Pinpoint the cell where the given text exists, returning its [x, y] midpoint coordinate. 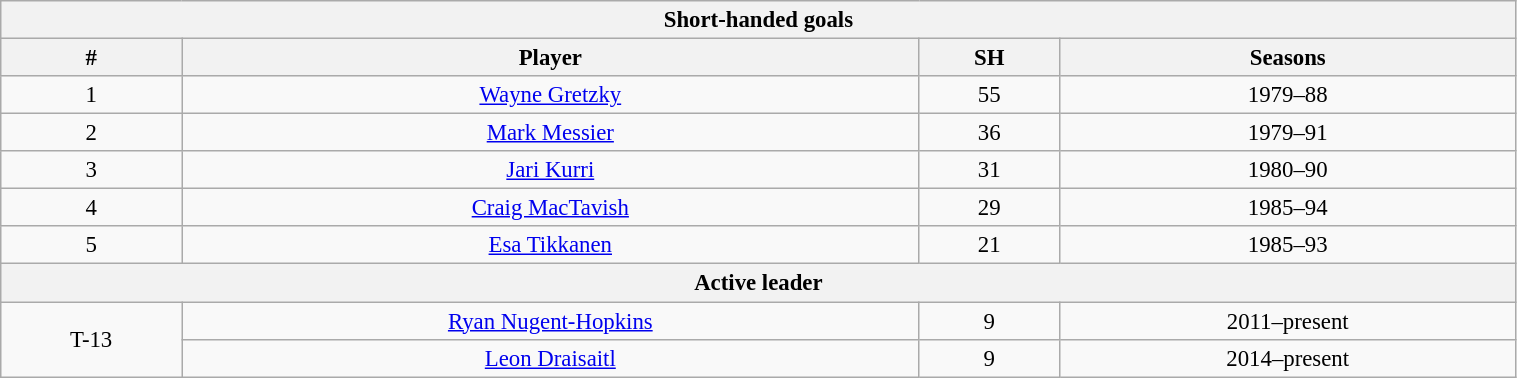
Jari Kurri [550, 170]
2 [92, 133]
Leon Draisaitl [550, 358]
1985–94 [1288, 208]
29 [989, 208]
Ryan Nugent-Hopkins [550, 321]
1980–90 [1288, 170]
Esa Tikkanen [550, 245]
T-13 [92, 340]
3 [92, 170]
1979–91 [1288, 133]
1985–93 [1288, 245]
SH [989, 58]
5 [92, 245]
2011–present [1288, 321]
55 [989, 95]
Short-handed goals [758, 20]
Craig MacTavish [550, 208]
4 [92, 208]
2014–present [1288, 358]
36 [989, 133]
1979–88 [1288, 95]
Wayne Gretzky [550, 95]
Seasons [1288, 58]
31 [989, 170]
Active leader [758, 283]
# [92, 58]
Player [550, 58]
1 [92, 95]
21 [989, 245]
Mark Messier [550, 133]
